Locate the cell with the specified text and output its (X, Y) center coordinate. 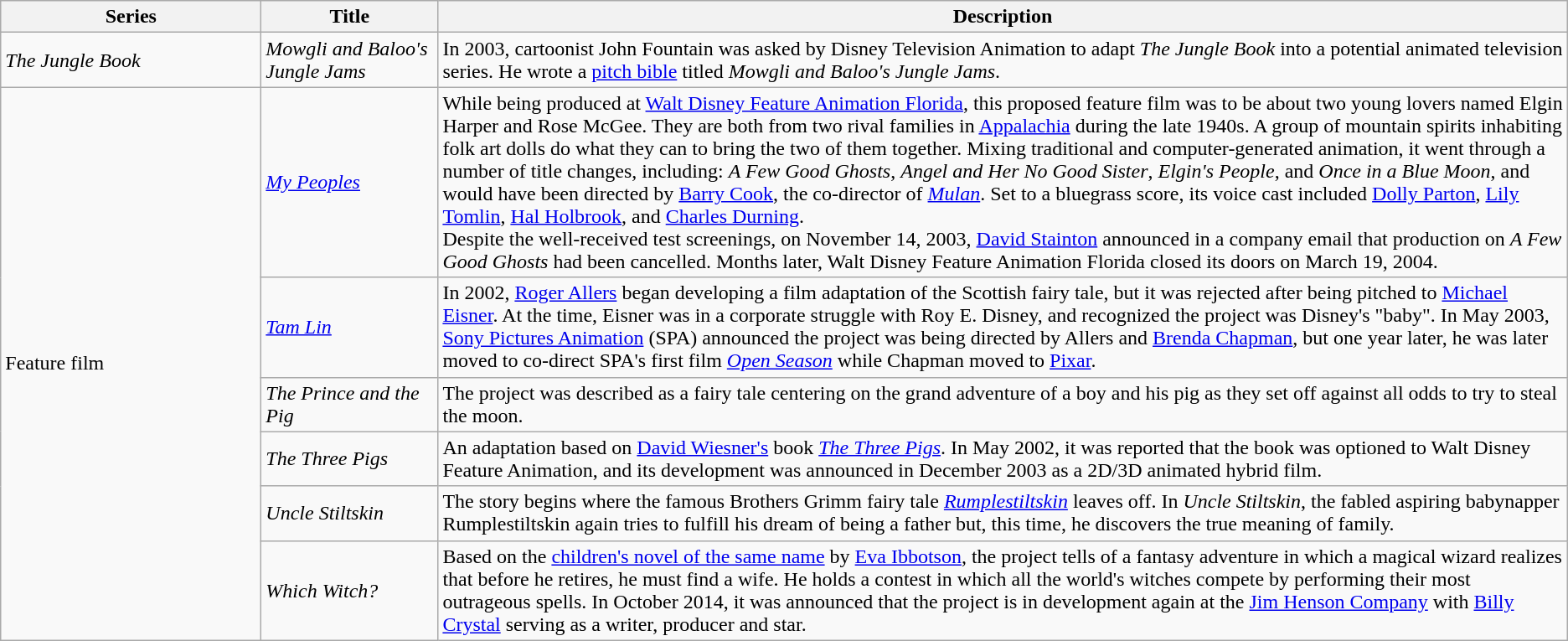
The Prince and the Pig (350, 404)
Series (131, 17)
Which Witch? (350, 590)
Tam Lin (350, 327)
Feature film (131, 364)
Title (350, 17)
Description (1003, 17)
The Jungle Book (131, 60)
Uncle Stiltskin (350, 513)
Mowgli and Baloo's Jungle Jams (350, 60)
The Three Pigs (350, 459)
My Peoples (350, 183)
